Search for the cell housing the specified text and yield its (X, Y) center coordinate. 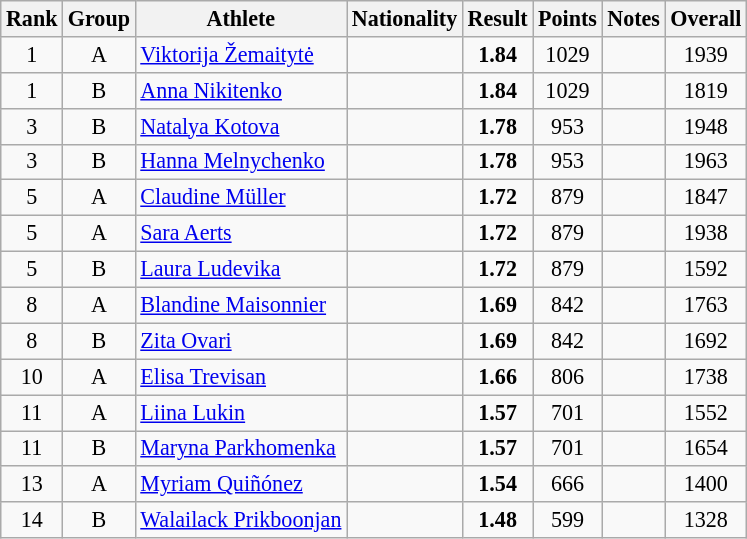
Result (497, 18)
1963 (706, 162)
1.54 (497, 484)
Anna Nikitenko (240, 90)
Overall (706, 18)
Hanna Melnychenko (240, 162)
14 (32, 520)
Points (568, 18)
1692 (706, 341)
Myriam Quiñónez (240, 484)
Nationality (405, 18)
Claudine Müller (240, 198)
1939 (706, 54)
13 (32, 484)
Natalya Kotova (240, 126)
Walailack Prikboonjan (240, 520)
1654 (706, 448)
1552 (706, 412)
1819 (706, 90)
Elisa Trevisan (240, 377)
Blandine Maisonnier (240, 305)
1847 (706, 198)
806 (568, 377)
Rank (32, 18)
1.66 (497, 377)
Viktorija Žemaitytė (240, 54)
Group (99, 18)
1592 (706, 269)
1400 (706, 484)
Notes (634, 18)
1938 (706, 233)
Liina Lukin (240, 412)
599 (568, 520)
1738 (706, 377)
1763 (706, 305)
Maryna Parkhomenka (240, 448)
10 (32, 377)
1948 (706, 126)
Sara Aerts (240, 233)
Athlete (240, 18)
Laura Ludevika (240, 269)
Zita Ovari (240, 341)
1328 (706, 520)
666 (568, 484)
1.48 (497, 520)
